Pinpoint the cell where the given text exists, returning its [X, Y] midpoint coordinate. 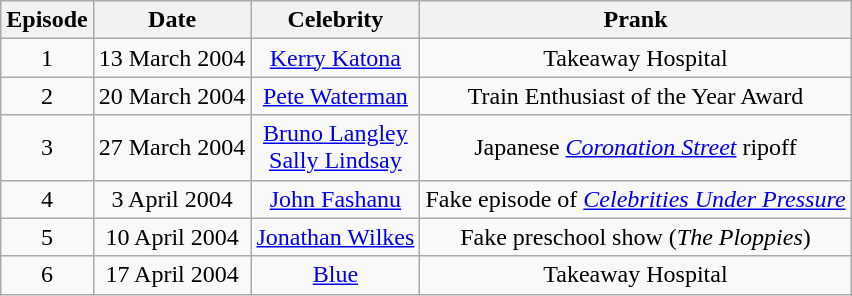
Date [172, 20]
20 March 2004 [172, 96]
Blue [336, 275]
Train Enthusiast of the Year Award [636, 96]
Episode [47, 20]
2 [47, 96]
17 April 2004 [172, 275]
Fake episode of Celebrities Under Pressure [636, 199]
27 March 2004 [172, 148]
4 [47, 199]
5 [47, 237]
John Fashanu [336, 199]
Pete Waterman [336, 96]
Prank [636, 20]
Jonathan Wilkes [336, 237]
1 [47, 58]
Fake preschool show (The Ploppies) [636, 237]
6 [47, 275]
Japanese Coronation Street ripoff [636, 148]
Bruno LangleySally Lindsay [336, 148]
Kerry Katona [336, 58]
3 [47, 148]
10 April 2004 [172, 237]
13 March 2004 [172, 58]
Celebrity [336, 20]
3 April 2004 [172, 199]
